Return [x, y] of the center of cell containing provided text 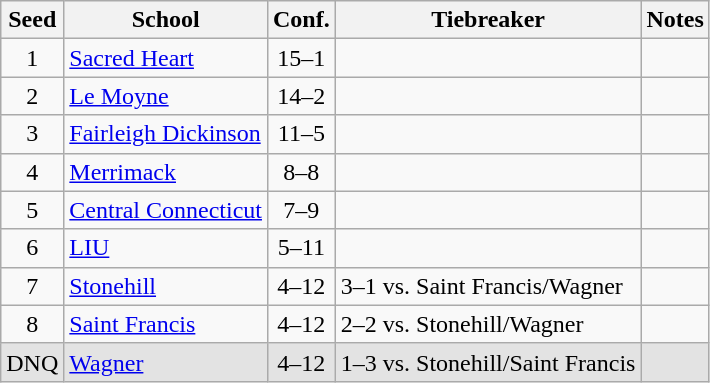
3–1 vs. Saint Francis/Wagner [488, 286]
7–9 [301, 210]
4 [32, 172]
Fairleigh Dickinson [166, 134]
1 [32, 58]
11–5 [301, 134]
DNQ [32, 362]
14–2 [301, 96]
5–11 [301, 248]
Le Moyne [166, 96]
Merrimack [166, 172]
Stonehill [166, 286]
5 [32, 210]
15–1 [301, 58]
LIU [166, 248]
7 [32, 286]
8 [32, 324]
2–2 vs. Stonehill/Wagner [488, 324]
3 [32, 134]
6 [32, 248]
1–3 vs. Stonehill/Saint Francis [488, 362]
Saint Francis [166, 324]
School [166, 20]
8–8 [301, 172]
2 [32, 96]
Seed [32, 20]
Central Connecticut [166, 210]
Notes [675, 20]
Wagner [166, 362]
Tiebreaker [488, 20]
Conf. [301, 20]
Sacred Heart [166, 58]
